Return [X, Y] of the center of cell containing provided text 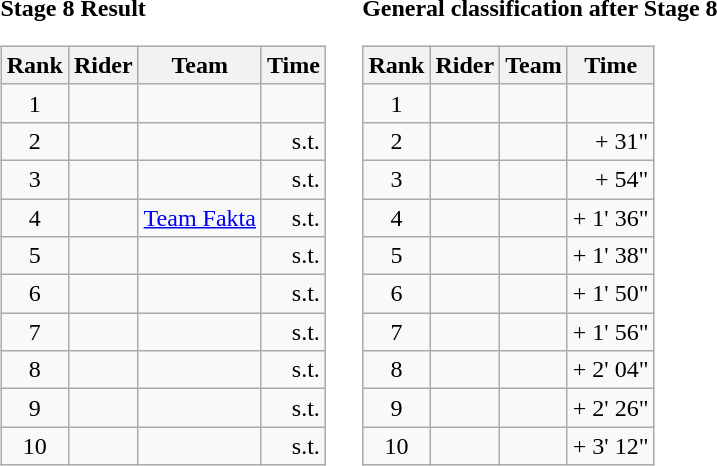
+ 2' 04" [610, 370]
+ 31" [610, 141]
+ 2' 26" [610, 408]
+ 1' 38" [610, 256]
+ 1' 56" [610, 332]
+ 54" [610, 179]
+ 3' 12" [610, 446]
Team Fakta [200, 217]
+ 1' 50" [610, 294]
+ 1' 36" [610, 217]
